For the text-containing cell, return its midpoint in [x, y] coordinate format. 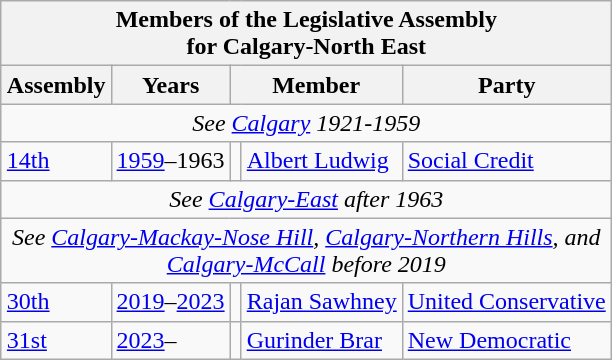
31st [56, 340]
United Conservative [506, 302]
Gurinder Brar [322, 340]
Years [170, 85]
Social Credit [506, 161]
Member [316, 85]
See Calgary 1921-1959 [306, 123]
30th [56, 302]
Party [506, 85]
1959–1963 [170, 161]
2019–2023 [170, 302]
2023– [170, 340]
Rajan Sawhney [322, 302]
14th [56, 161]
Assembly [56, 85]
New Democratic [506, 340]
Albert Ludwig [322, 161]
Members of the Legislative Assembly for Calgary-North East [306, 34]
See Calgary-Mackay-Nose Hill, Calgary-Northern Hills, and Calgary-McCall before 2019 [306, 250]
See Calgary-East after 1963 [306, 199]
